Detect which cell encompasses the target text, then output its [X, Y] center coordinate. 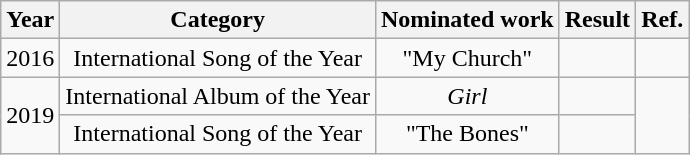
International Album of the Year [218, 96]
2016 [30, 58]
Nominated work [467, 20]
"My Church" [467, 58]
2019 [30, 115]
"The Bones" [467, 134]
Girl [467, 96]
Ref. [662, 20]
Year [30, 20]
Category [218, 20]
Result [597, 20]
